For the text-containing cell, return its midpoint in (X, Y) coordinate format. 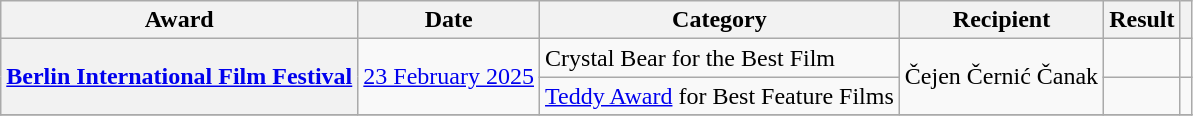
Berlin International Film Festival (180, 77)
23 February 2025 (449, 77)
Category (720, 20)
Recipient (1001, 20)
Result (1142, 20)
Award (180, 20)
Čejen Černić Čanak (1001, 77)
Crystal Bear for the Best Film (720, 58)
Teddy Award for Best Feature Films (720, 96)
Date (449, 20)
